Extract the (x, y) coordinate from the center of the cell holding the provided text.  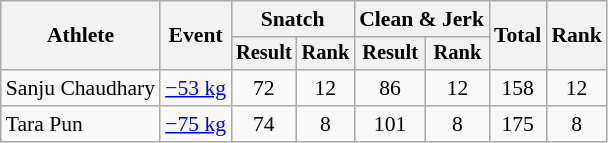
158 (518, 88)
−53 kg (196, 88)
Sanju Chaudhary (80, 88)
−75 kg (196, 124)
101 (390, 124)
Clean & Jerk (422, 19)
175 (518, 124)
72 (264, 88)
74 (264, 124)
Event (196, 36)
Tara Pun (80, 124)
Snatch (292, 19)
Athlete (80, 36)
Total (518, 36)
86 (390, 88)
